Return [x, y] of the center of cell containing provided text 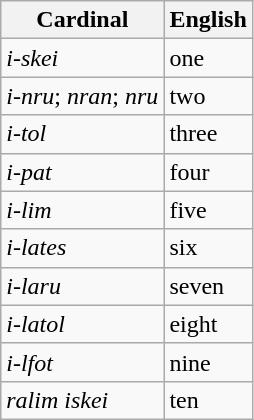
Cardinal [82, 20]
i-tol [82, 134]
i-lfot [82, 362]
i-nru; nran; nru [82, 96]
i-pat [82, 172]
seven [208, 286]
two [208, 96]
ten [208, 400]
nine [208, 362]
i-skei [82, 58]
one [208, 58]
English [208, 20]
i-lates [82, 248]
i-lim [82, 210]
i-latol [82, 324]
five [208, 210]
ralim iskei [82, 400]
four [208, 172]
three [208, 134]
eight [208, 324]
six [208, 248]
i-laru [82, 286]
